Provide the (X, Y) coordinate of the cell's center where the given text is located.  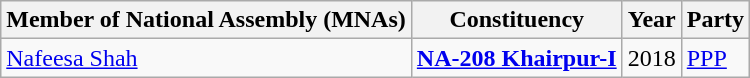
2018 (652, 58)
Nafeesa Shah (206, 58)
Year (652, 20)
PPP (715, 58)
NA-208 Khairpur-I (516, 58)
Party (715, 20)
Constituency (516, 20)
Member of National Assembly (MNAs) (206, 20)
